Detect which cell encompasses the target text, then output its (x, y) center coordinate. 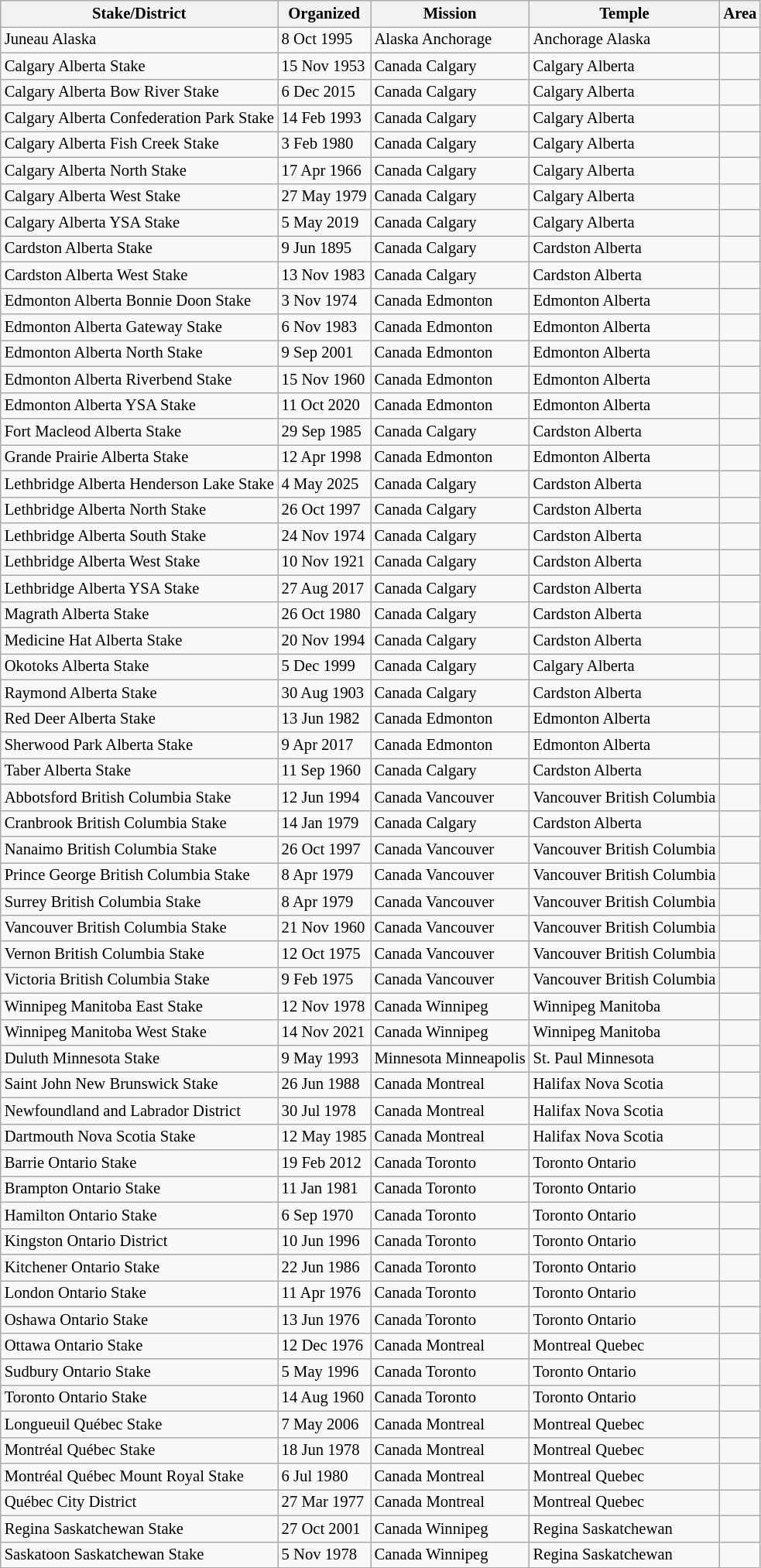
Barrie Ontario Stake (139, 1163)
9 Feb 1975 (324, 980)
Calgary Alberta West Stake (139, 197)
Edmonton Alberta Riverbend Stake (139, 379)
Calgary Alberta Bow River Stake (139, 92)
11 Jan 1981 (324, 1189)
Winnipeg Manitoba West Stake (139, 1032)
Organized (324, 13)
11 Apr 1976 (324, 1293)
9 May 1993 (324, 1058)
Edmonton Alberta YSA Stake (139, 406)
30 Jul 1978 (324, 1111)
12 Dec 1976 (324, 1346)
Cranbrook British Columbia Stake (139, 823)
Stake/District (139, 13)
27 May 1979 (324, 197)
6 Dec 2015 (324, 92)
12 Jun 1994 (324, 797)
13 Jun 1976 (324, 1320)
Fort Macleod Alberta Stake (139, 431)
Edmonton Alberta North Stake (139, 353)
Lethbridge Alberta South Stake (139, 536)
27 Mar 1977 (324, 1502)
Medicine Hat Alberta Stake (139, 640)
5 Nov 1978 (324, 1555)
Lethbridge Alberta YSA Stake (139, 588)
Prince George British Columbia Stake (139, 875)
15 Nov 1960 (324, 379)
Edmonton Alberta Gateway Stake (139, 327)
Kingston Ontario District (139, 1241)
7 May 2006 (324, 1424)
3 Feb 1980 (324, 144)
20 Nov 1994 (324, 640)
Calgary Alberta Fish Creek Stake (139, 144)
14 Nov 2021 (324, 1032)
St. Paul Minnesota (625, 1058)
Saskatoon Saskatchewan Stake (139, 1555)
Toronto Ontario Stake (139, 1398)
19 Feb 2012 (324, 1163)
9 Apr 2017 (324, 745)
Lethbridge Alberta West Stake (139, 562)
12 Apr 1998 (324, 457)
Montréal Québec Mount Royal Stake (139, 1476)
15 Nov 1953 (324, 66)
12 May 1985 (324, 1137)
Québec City District (139, 1502)
Taber Alberta Stake (139, 771)
Surrey British Columbia Stake (139, 902)
Oshawa Ontario Stake (139, 1320)
27 Oct 2001 (324, 1529)
Sherwood Park Alberta Stake (139, 745)
Magrath Alberta Stake (139, 615)
6 Sep 1970 (324, 1215)
Grande Prairie Alberta Stake (139, 457)
Dartmouth Nova Scotia Stake (139, 1137)
Lethbridge Alberta North Stake (139, 510)
8 Oct 1995 (324, 39)
Anchorage Alaska (625, 39)
Kitchener Ontario Stake (139, 1267)
Calgary Alberta YSA Stake (139, 222)
Brampton Ontario Stake (139, 1189)
Calgary Alberta North Stake (139, 170)
Okotoks Alberta Stake (139, 666)
Calgary Alberta Stake (139, 66)
10 Jun 1996 (324, 1241)
5 May 2019 (324, 222)
6 Jul 1980 (324, 1476)
26 Oct 1980 (324, 615)
Cardston Alberta West Stake (139, 275)
29 Sep 1985 (324, 431)
11 Oct 2020 (324, 406)
13 Nov 1983 (324, 275)
Edmonton Alberta Bonnie Doon Stake (139, 301)
6 Nov 1983 (324, 327)
14 Feb 1993 (324, 118)
Regina Saskatchewan Stake (139, 1529)
Area (740, 13)
30 Aug 1903 (324, 693)
Calgary Alberta Confederation Park Stake (139, 118)
Alaska Anchorage (449, 39)
Mission (449, 13)
Newfoundland and Labrador District (139, 1111)
3 Nov 1974 (324, 301)
9 Sep 2001 (324, 353)
Abbotsford British Columbia Stake (139, 797)
Duluth Minnesota Stake (139, 1058)
Temple (625, 13)
12 Oct 1975 (324, 954)
5 May 1996 (324, 1372)
Minnesota Minneapolis (449, 1058)
Vancouver British Columbia Stake (139, 928)
Sudbury Ontario Stake (139, 1372)
4 May 2025 (324, 484)
10 Nov 1921 (324, 562)
14 Jan 1979 (324, 823)
Longueuil Québec Stake (139, 1424)
Cardston Alberta Stake (139, 248)
27 Aug 2017 (324, 588)
17 Apr 1966 (324, 170)
26 Jun 1988 (324, 1084)
Lethbridge Alberta Henderson Lake Stake (139, 484)
Red Deer Alberta Stake (139, 719)
9 Jun 1895 (324, 248)
Montréal Québec Stake (139, 1450)
Hamilton Ontario Stake (139, 1215)
Victoria British Columbia Stake (139, 980)
13 Jun 1982 (324, 719)
12 Nov 1978 (324, 1006)
18 Jun 1978 (324, 1450)
11 Sep 1960 (324, 771)
21 Nov 1960 (324, 928)
London Ontario Stake (139, 1293)
22 Jun 1986 (324, 1267)
5 Dec 1999 (324, 666)
24 Nov 1974 (324, 536)
Saint John New Brunswick Stake (139, 1084)
14 Aug 1960 (324, 1398)
Winnipeg Manitoba East Stake (139, 1006)
Ottawa Ontario Stake (139, 1346)
Vernon British Columbia Stake (139, 954)
Raymond Alberta Stake (139, 693)
Nanaimo British Columbia Stake (139, 849)
Juneau Alaska (139, 39)
